Extract the (X, Y) coordinate from the center of the cell holding the provided text.  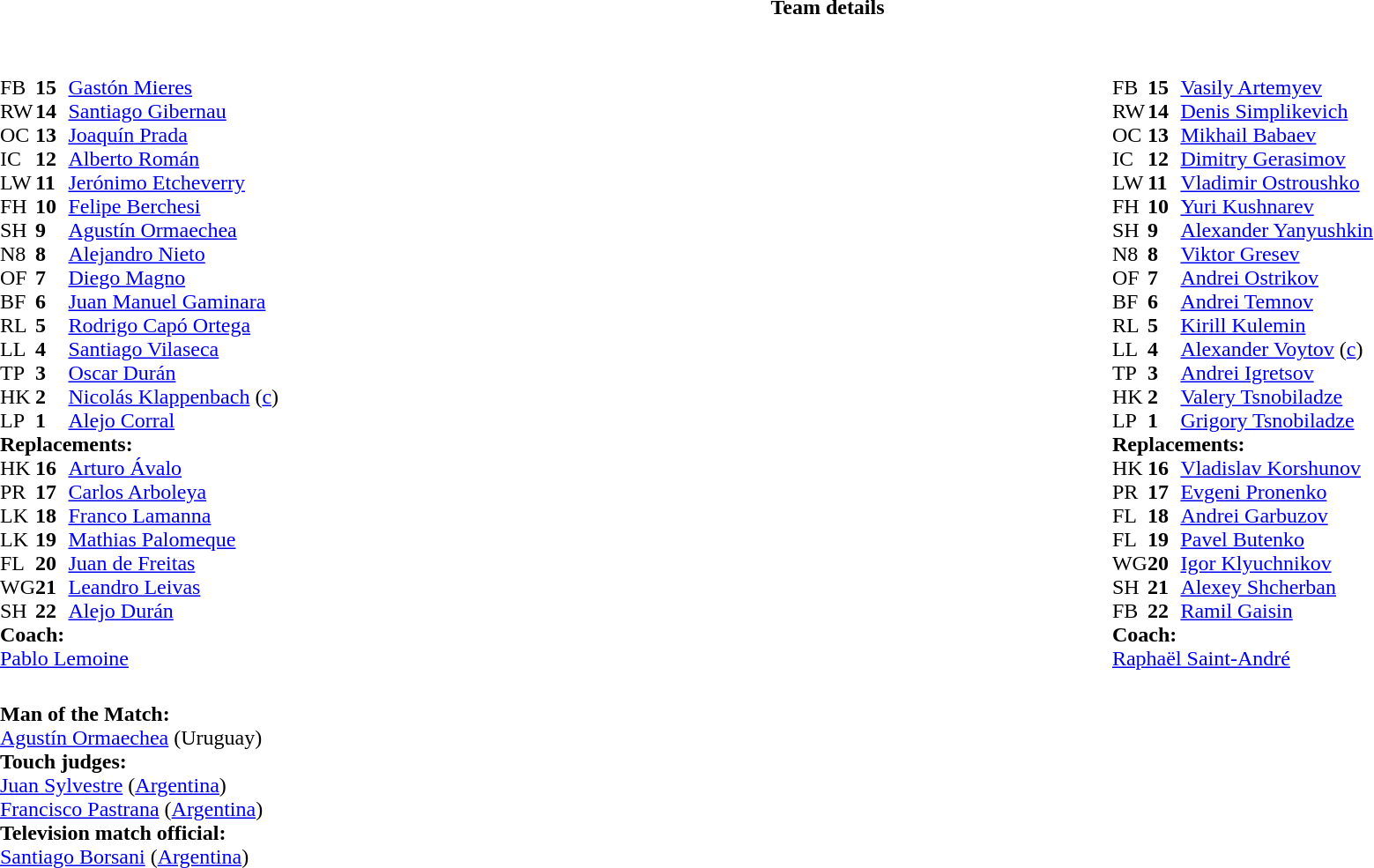
Andrei Temnov (1276, 301)
Andrei Igretsov (1276, 374)
Diego Magno (173, 278)
Felipe Berchesi (173, 206)
Denis Simplikevich (1276, 111)
Leandro Leivas (173, 587)
Rodrigo Capó Ortega (173, 326)
Andrei Garbuzov (1276, 516)
Alexander Yanyushkin (1276, 231)
Alexey Shcherban (1276, 587)
Pavel Butenko (1276, 539)
Santiago Vilaseca (173, 349)
Santiago Gibernau (173, 111)
Juan Manuel Gaminara (173, 301)
Mathias Palomeque (173, 539)
Nicolás Klappenbach (c) (173, 397)
Grigory Tsnobiladze (1276, 421)
Mikhail Babaev (1276, 136)
Franco Lamanna (173, 516)
Raphaël Saint-André (1243, 659)
Evgeni Pronenko (1276, 492)
Agustín Ormaechea (173, 231)
Vasily Artemyev (1276, 88)
Juan de Freitas (173, 564)
Arturo Ávalo (173, 469)
Alejandro Nieto (173, 254)
Alejo Corral (173, 421)
Alberto Román (173, 159)
Dimitry Gerasimov (1276, 159)
Jerónimo Etcheverry (173, 183)
Pablo Lemoine (139, 659)
Joaquín Prada (173, 136)
Ramil Gaisin (1276, 612)
Vladimir Ostroushko (1276, 183)
Igor Klyuchnikov (1276, 564)
Viktor Gresev (1276, 254)
Yuri Kushnarev (1276, 206)
Alejo Durán (173, 612)
Oscar Durán (173, 374)
Gastón Mieres (173, 88)
Kirill Kulemin (1276, 326)
Vladislav Korshunov (1276, 469)
Carlos Arboleya (173, 492)
Andrei Ostrikov (1276, 278)
Valery Tsnobiladze (1276, 397)
Alexander Voytov (c) (1276, 349)
